Return [X, Y] of the center of cell containing provided text 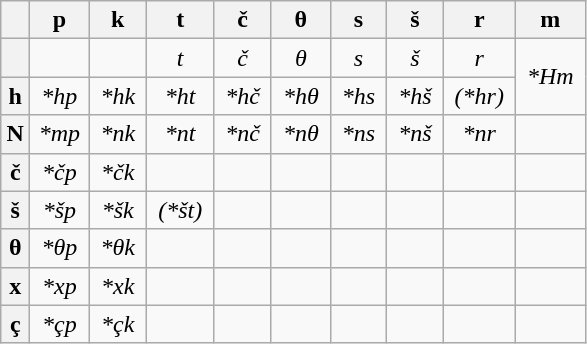
*hč [243, 96]
*hs [358, 96]
*šk [118, 210]
*xk [118, 286]
*čp [60, 172]
*θk [118, 248]
k [118, 20]
*hθ [300, 96]
*šp [60, 210]
*ht [180, 96]
*xp [60, 286]
m [550, 20]
(*hr) [479, 96]
*nč [243, 134]
*čk [118, 172]
*hp [60, 96]
ç [16, 324]
x [16, 286]
N [16, 134]
h [16, 96]
*θp [60, 248]
*mp [60, 134]
*nt [180, 134]
*çk [118, 324]
*nθ [300, 134]
*nk [118, 134]
*Hm [550, 77]
*çp [60, 324]
p [60, 20]
*hk [118, 96]
*nš [415, 134]
*ns [358, 134]
*hš [415, 96]
(*št) [180, 210]
*nr [479, 134]
